Return the (x, y) coordinate for the center point of the cell that contains the specified text.  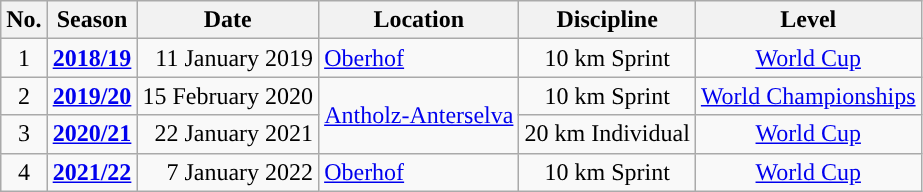
No. (24, 20)
1 (24, 58)
4 (24, 172)
20 km Individual (607, 134)
15 February 2020 (228, 96)
3 (24, 134)
2019/20 (92, 96)
World Championships (808, 96)
22 January 2021 (228, 134)
2021/22 (92, 172)
Antholz-Anterselva (419, 115)
7 January 2022 (228, 172)
Date (228, 20)
2020/21 (92, 134)
Level (808, 20)
2 (24, 96)
Discipline (607, 20)
Location (419, 20)
Season (92, 20)
2018/19 (92, 58)
11 January 2019 (228, 58)
